For the text-containing cell, return its midpoint in [x, y] coordinate format. 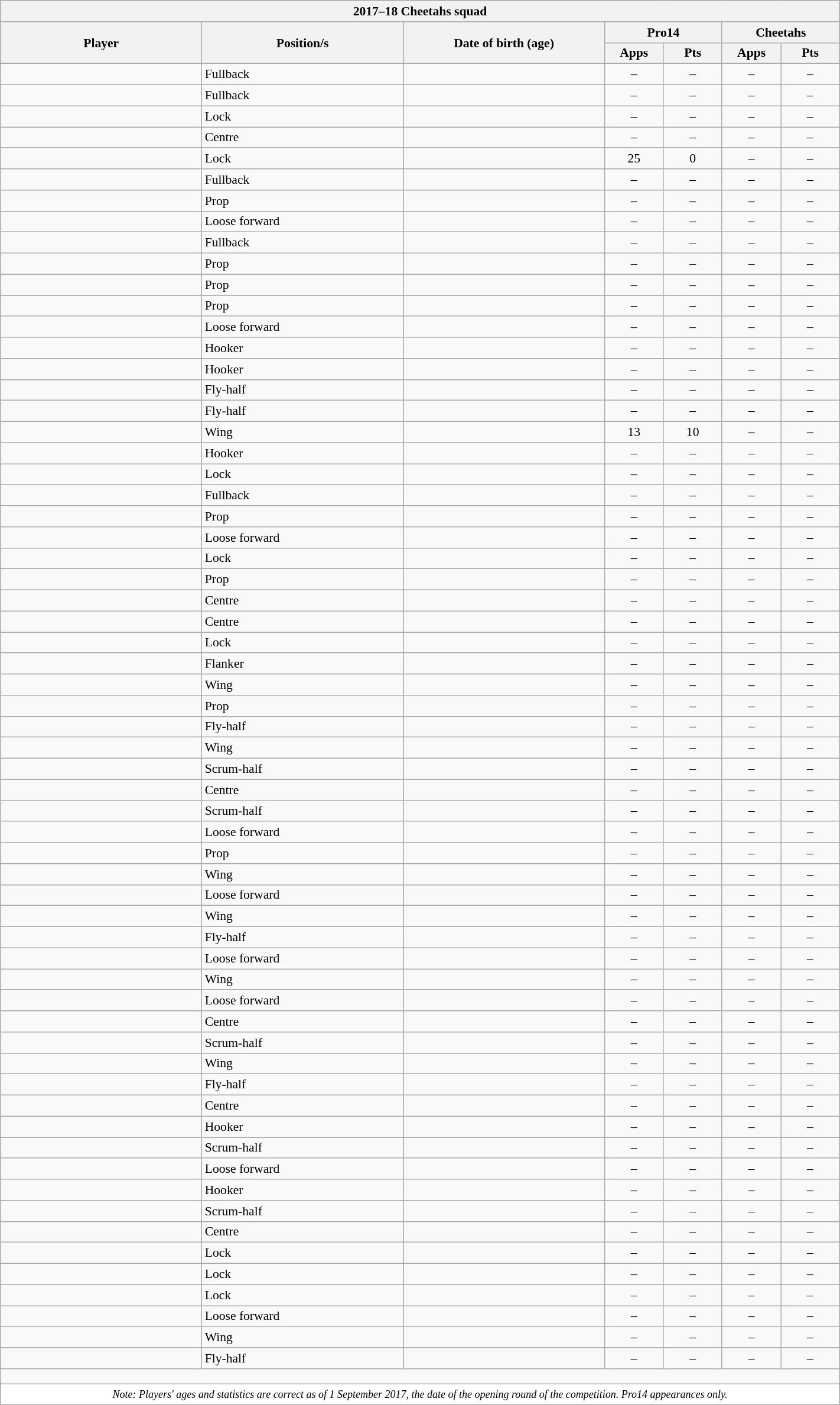
Player [102, 43]
Flanker [302, 664]
Date of birth (age) [504, 43]
25 [634, 159]
2017–18 Cheetahs squad [420, 11]
10 [692, 432]
Position/s [302, 43]
Note: Players' ages and statistics are correct as of 1 September 2017, the date of the opening round of the competition. Pro14 appearances only. [420, 1394]
13 [634, 432]
0 [692, 159]
Cheetahs [781, 32]
Pro14 [664, 32]
